Output the (x, y) coordinate of the center of the cell containing the given text.  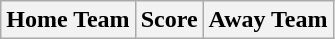
Home Team (68, 20)
Away Team (268, 20)
Score (169, 20)
